Locate the cell with the specified text and output its [x, y] center coordinate. 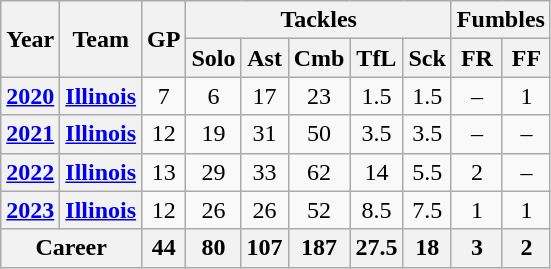
2021 [30, 134]
62 [319, 172]
Fumbles [500, 20]
Cmb [319, 58]
14 [376, 172]
8.5 [376, 210]
TfL [376, 58]
6 [214, 96]
31 [264, 134]
3 [476, 248]
Team [101, 39]
2023 [30, 210]
52 [319, 210]
GP [164, 39]
Solo [214, 58]
13 [164, 172]
7 [164, 96]
Career [72, 248]
44 [164, 248]
23 [319, 96]
50 [319, 134]
187 [319, 248]
80 [214, 248]
Year [30, 39]
29 [214, 172]
2020 [30, 96]
7.5 [427, 210]
19 [214, 134]
FF [526, 58]
33 [264, 172]
5.5 [427, 172]
107 [264, 248]
Tackles [318, 20]
Ast [264, 58]
27.5 [376, 248]
FR [476, 58]
17 [264, 96]
Sck [427, 58]
2022 [30, 172]
18 [427, 248]
